Return the [X, Y] coordinate for the center point of the cell that contains the specified text.  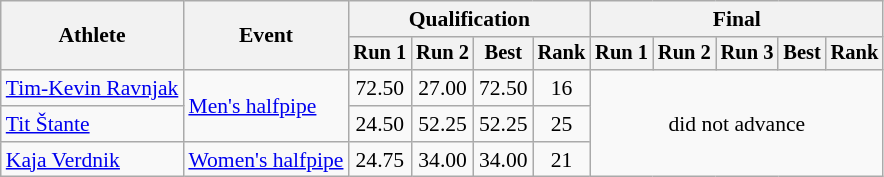
Final [736, 19]
Tim-Kevin Ravnjak [92, 88]
25 [562, 124]
Event [266, 36]
16 [562, 88]
did not advance [736, 124]
Qualification [470, 19]
Athlete [92, 36]
Tit Štante [92, 124]
Men's halfpipe [266, 106]
24.50 [380, 124]
27.00 [442, 88]
Run 3 [748, 54]
